Determine the [x, y] coordinate at the center of the cell enclosing the given text.  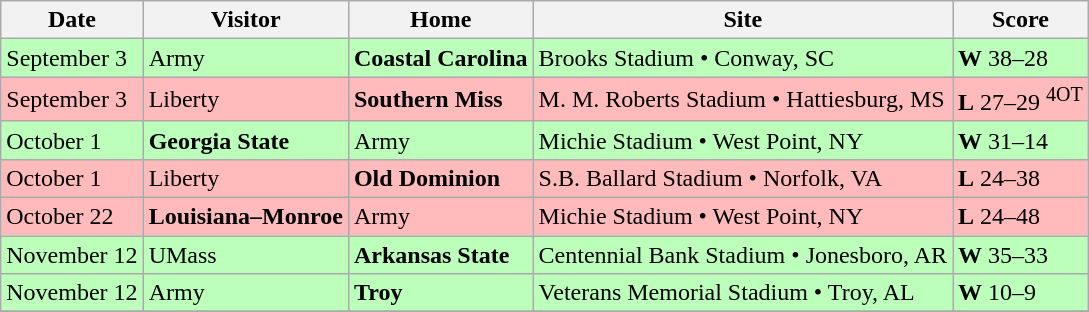
M. M. Roberts Stadium • Hattiesburg, MS [742, 100]
Southern Miss [440, 100]
W 35–33 [1020, 255]
Score [1020, 20]
Home [440, 20]
Louisiana–Monroe [246, 217]
Old Dominion [440, 178]
Brooks Stadium • Conway, SC [742, 58]
W 38–28 [1020, 58]
Troy [440, 293]
UMass [246, 255]
Visitor [246, 20]
Date [72, 20]
S.B. Ballard Stadium • Norfolk, VA [742, 178]
L 24–48 [1020, 217]
Georgia State [246, 140]
W 31–14 [1020, 140]
Veterans Memorial Stadium • Troy, AL [742, 293]
W 10–9 [1020, 293]
L 24–38 [1020, 178]
Arkansas State [440, 255]
Site [742, 20]
L 27–29 4OT [1020, 100]
October 22 [72, 217]
Centennial Bank Stadium • Jonesboro, AR [742, 255]
Coastal Carolina [440, 58]
